Return the [x, y] coordinate for the center point of the cell that contains the specified text.  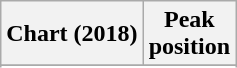
Peak position [189, 34]
Chart (2018) [72, 34]
